Return (X, Y) of the center of cell containing provided text 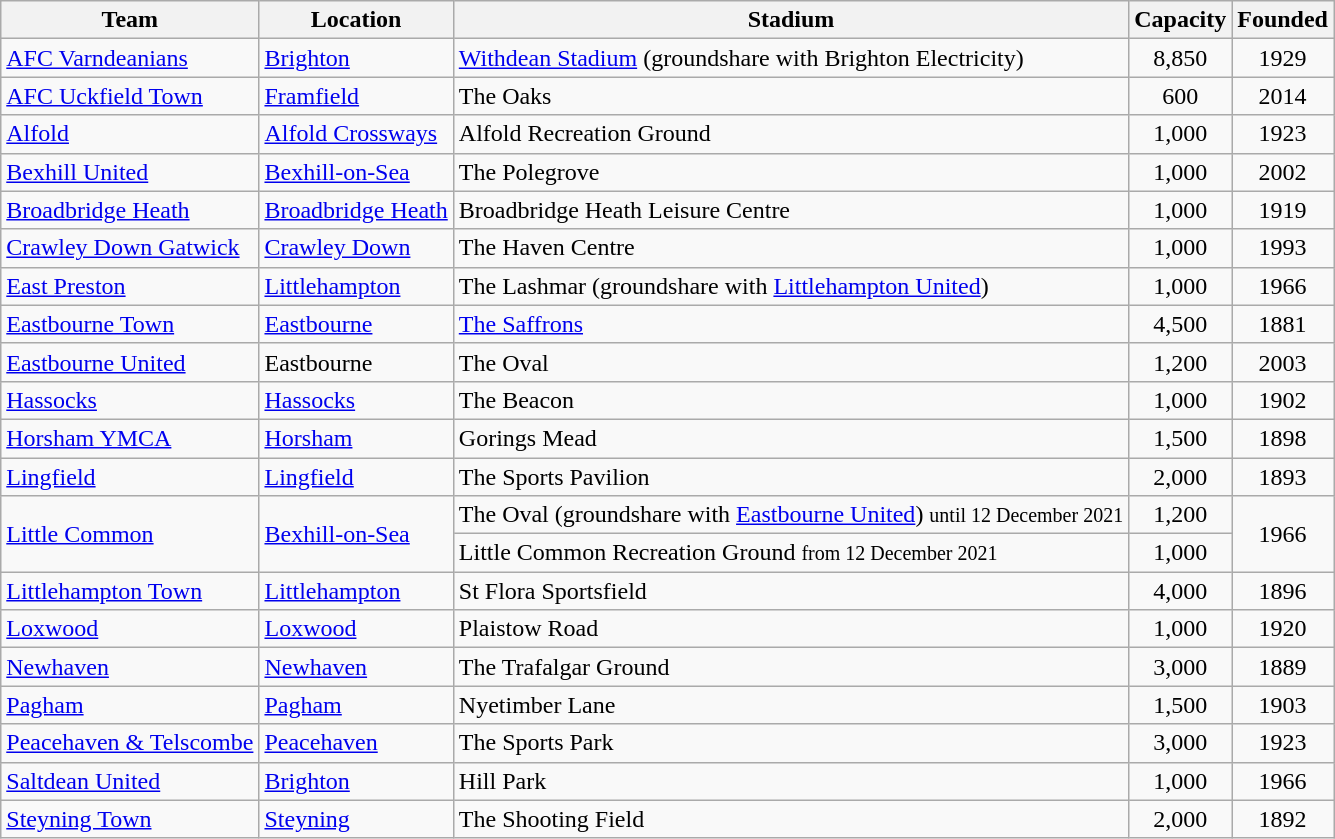
The Sports Pavilion (790, 477)
1898 (1283, 438)
Eastbourne United (130, 362)
Crawley Down Gatwick (130, 248)
Eastbourne Town (130, 324)
Alfold (130, 134)
4,500 (1180, 324)
600 (1180, 96)
Withdean Stadium (groundshare with Brighton Electricity) (790, 58)
The Saffrons (790, 324)
1892 (1283, 819)
Location (356, 20)
Little Common (130, 534)
Nyetimber Lane (790, 705)
2002 (1283, 172)
The Haven Centre (790, 248)
The Polegrove (790, 172)
1902 (1283, 400)
4,000 (1180, 591)
The Oval (groundshare with Eastbourne United) until 12 December 2021 (790, 515)
1893 (1283, 477)
Gorings Mead (790, 438)
Peacehaven & Telscombe (130, 743)
8,850 (1180, 58)
AFC Varndeanians (130, 58)
Steyning (356, 819)
Hill Park (790, 781)
The Oval (790, 362)
AFC Uckfield Town (130, 96)
Horsham (356, 438)
Steyning Town (130, 819)
East Preston (130, 286)
The Sports Park (790, 743)
1929 (1283, 58)
1903 (1283, 705)
The Lashmar (groundshare with Littlehampton United) (790, 286)
Plaistow Road (790, 629)
1919 (1283, 210)
Saltdean United (130, 781)
Team (130, 20)
The Oaks (790, 96)
Broadbridge Heath Leisure Centre (790, 210)
1920 (1283, 629)
Capacity (1180, 20)
2003 (1283, 362)
Littlehampton Town (130, 591)
Bexhill United (130, 172)
Stadium (790, 20)
The Beacon (790, 400)
Founded (1283, 20)
The Trafalgar Ground (790, 667)
Peacehaven (356, 743)
Horsham YMCA (130, 438)
The Shooting Field (790, 819)
Little Common Recreation Ground from 12 December 2021 (790, 553)
Alfold Recreation Ground (790, 134)
1993 (1283, 248)
Alfold Crossways (356, 134)
1889 (1283, 667)
1896 (1283, 591)
St Flora Sportsfield (790, 591)
1881 (1283, 324)
2014 (1283, 96)
Crawley Down (356, 248)
Framfield (356, 96)
